Return [X, Y] of the center of cell containing provided text 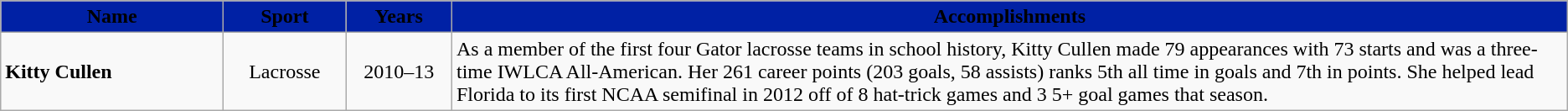
Lacrosse [285, 71]
Accomplishments [1009, 17]
Sport [285, 17]
Name [112, 17]
Years [399, 17]
2010–13 [399, 71]
Kitty Cullen [112, 71]
